Capture the cell that displays the provided text and extract its [X, Y] central coordinate. 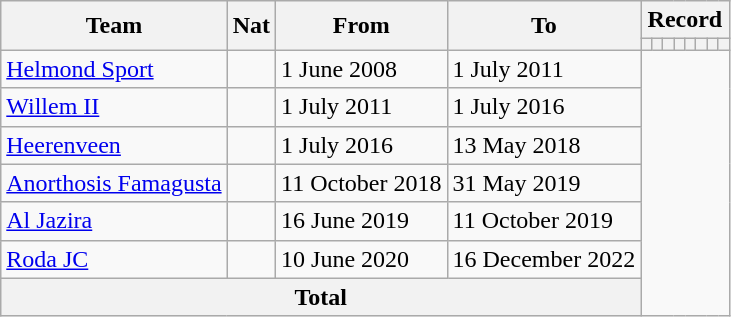
Heerenveen [114, 145]
Total [321, 297]
16 June 2019 [362, 221]
To [544, 26]
Al Jazira [114, 221]
Willem II [114, 107]
13 May 2018 [544, 145]
From [362, 26]
Anorthosis Famagusta [114, 183]
10 June 2020 [362, 259]
11 October 2018 [362, 183]
Roda JC [114, 259]
11 October 2019 [544, 221]
Nat [251, 26]
Helmond Sport [114, 69]
1 June 2008 [362, 69]
Team [114, 26]
Record [685, 20]
16 December 2022 [544, 259]
31 May 2019 [544, 183]
